Determine the (X, Y) coordinate at the center of the cell enclosing the given text.  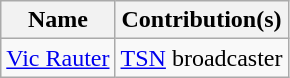
TSN broadcaster (202, 58)
Vic Rauter (58, 58)
Contribution(s) (202, 20)
Name (58, 20)
